Determine the (x, y) coordinate at the center of the cell enclosing the given text.  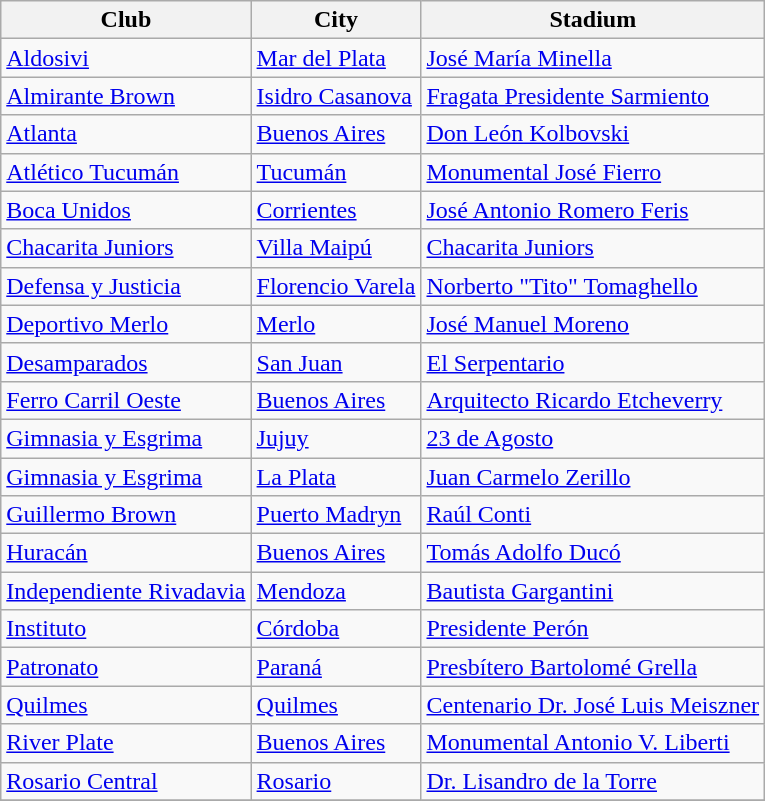
23 de Agosto (593, 438)
La Plata (336, 477)
Instituto (126, 629)
Club (126, 20)
San Juan (336, 362)
Villa Maipú (336, 248)
Juan Carmelo Zerillo (593, 477)
Mar del Plata (336, 58)
Patronato (126, 667)
Tomás Adolfo Ducó (593, 553)
José María Minella (593, 58)
Tucumán (336, 172)
Presbítero Bartolomé Grella (593, 667)
Atlanta (126, 134)
Guillermo Brown (126, 515)
City (336, 20)
Jujuy (336, 438)
Stadium (593, 20)
Desamparados (126, 362)
Deportivo Merlo (126, 324)
Monumental Antonio V. Liberti (593, 743)
Merlo (336, 324)
Independiente Rivadavia (126, 591)
Atlético Tucumán (126, 172)
Dr. Lisandro de la Torre (593, 781)
Defensa y Justicia (126, 286)
Ferro Carril Oeste (126, 400)
Paraná (336, 667)
El Serpentario (593, 362)
Rosario (336, 781)
Don León Kolbovski (593, 134)
Isidro Casanova (336, 96)
Presidente Perón (593, 629)
Bautista Gargantini (593, 591)
Centenario Dr. José Luis Meiszner (593, 705)
Rosario Central (126, 781)
Córdoba (336, 629)
Raúl Conti (593, 515)
Norberto "Tito" Tomaghello (593, 286)
Florencio Varela (336, 286)
José Manuel Moreno (593, 324)
Corrientes (336, 210)
Mendoza (336, 591)
Fragata Presidente Sarmiento (593, 96)
José Antonio Romero Feris (593, 210)
Aldosivi (126, 58)
Almirante Brown (126, 96)
Monumental José Fierro (593, 172)
Huracán (126, 553)
Puerto Madryn (336, 515)
River Plate (126, 743)
Arquitecto Ricardo Etcheverry (593, 400)
Boca Unidos (126, 210)
